Detect which cell encompasses the target text, then output its (X, Y) center coordinate. 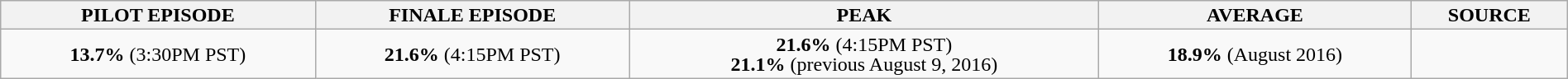
FINALE EPISODE (472, 15)
21.6% (4:15PM PST) (472, 54)
18.9% (August 2016) (1255, 54)
13.7% (3:30PM PST) (158, 54)
PEAK (863, 15)
AVERAGE (1255, 15)
21.6% (4:15PM PST) 21.1% (previous August 9, 2016) (863, 54)
PILOT EPISODE (158, 15)
SOURCE (1489, 15)
